Detect which cell encompasses the target text, then output its (X, Y) center coordinate. 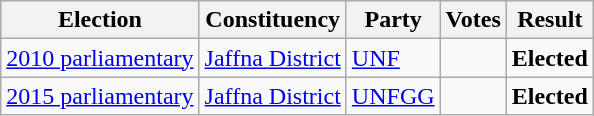
Party (393, 20)
Result (550, 20)
2010 parliamentary (100, 58)
Election (100, 20)
Constituency (272, 20)
UNF (393, 58)
2015 parliamentary (100, 96)
UNFGG (393, 96)
Votes (473, 20)
